Provide the [X, Y] coordinate of the cell's center where the given text is located.  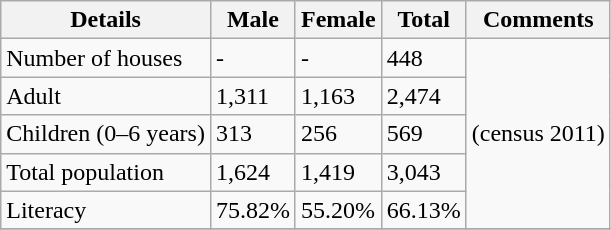
Female [338, 20]
Total [424, 20]
75.82% [252, 210]
1,311 [252, 96]
3,043 [424, 172]
Male [252, 20]
2,474 [424, 96]
Total population [106, 172]
448 [424, 58]
Number of houses [106, 58]
Adult [106, 96]
66.13% [424, 210]
569 [424, 134]
55.20% [338, 210]
Children (0–6 years) [106, 134]
1,163 [338, 96]
1,419 [338, 172]
1,624 [252, 172]
256 [338, 134]
(census 2011) [538, 134]
Literacy [106, 210]
Comments [538, 20]
Details [106, 20]
313 [252, 134]
